Determine the [X, Y] coordinate at the center of the cell enclosing the given text.  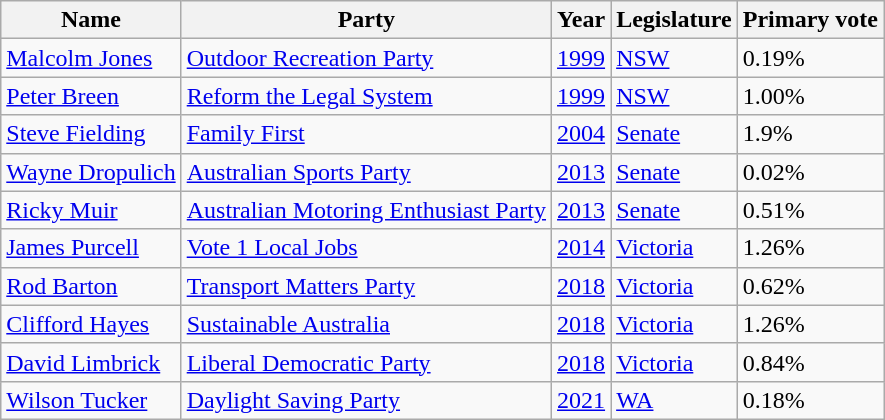
Daylight Saving Party [366, 400]
Year [582, 20]
Malcolm Jones [91, 58]
0.84% [810, 362]
Australian Motoring Enthusiast Party [366, 210]
WA [674, 400]
Name [91, 20]
Sustainable Australia [366, 324]
Wayne Dropulich [91, 172]
Outdoor Recreation Party [366, 58]
Clifford Hayes [91, 324]
Party [366, 20]
0.18% [810, 400]
0.51% [810, 210]
Family First [366, 134]
1.9% [810, 134]
Peter Breen [91, 96]
Primary vote [810, 20]
0.19% [810, 58]
Legislature [674, 20]
David Limbrick [91, 362]
1.00% [810, 96]
Ricky Muir [91, 210]
Transport Matters Party [366, 286]
2021 [582, 400]
Liberal Democratic Party [366, 362]
Reform the Legal System [366, 96]
Australian Sports Party [366, 172]
2014 [582, 248]
0.02% [810, 172]
Steve Fielding [91, 134]
Rod Barton [91, 286]
Vote 1 Local Jobs [366, 248]
James Purcell [91, 248]
0.62% [810, 286]
2004 [582, 134]
Wilson Tucker [91, 400]
